Detect which cell encompasses the target text, then output its (X, Y) center coordinate. 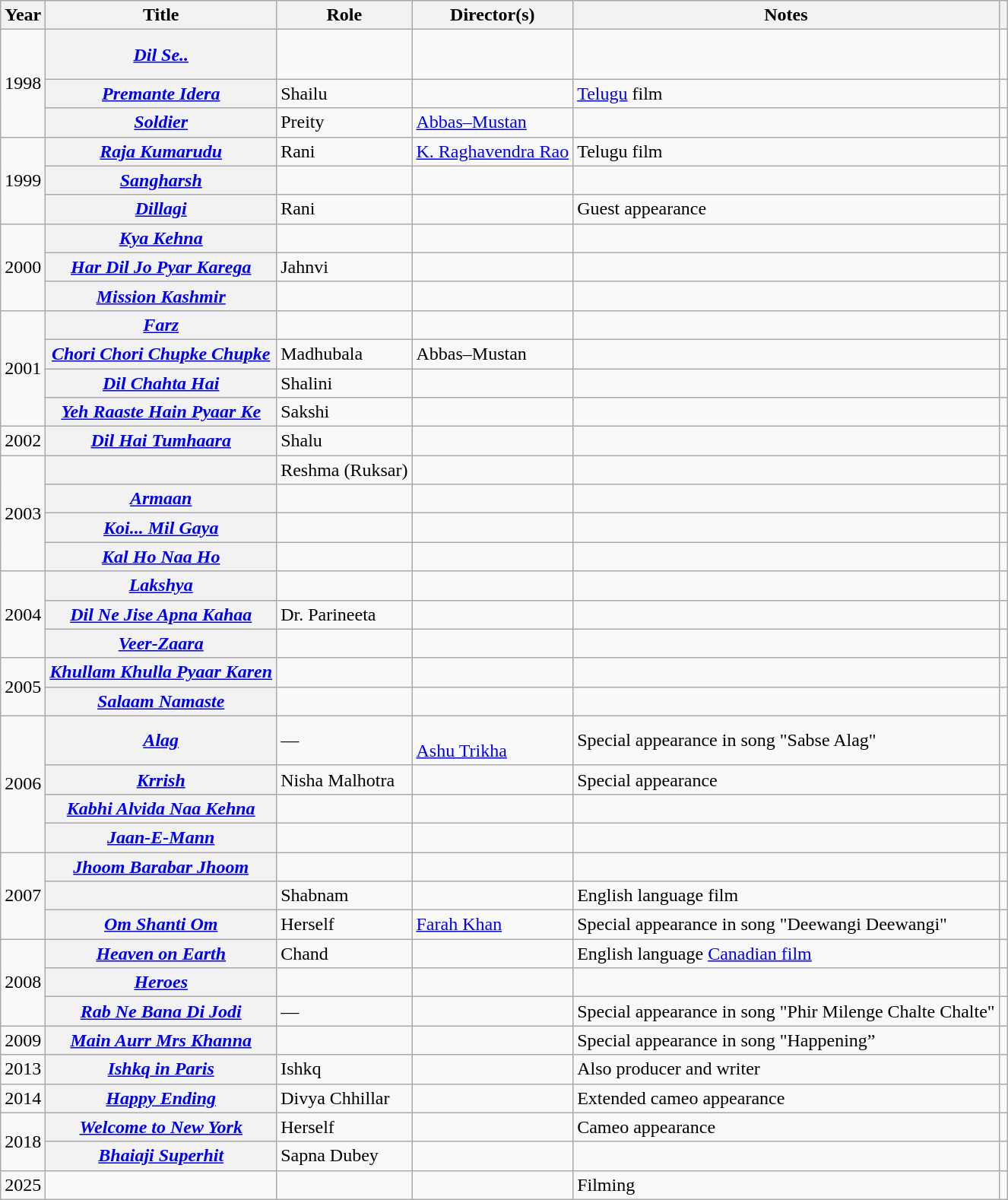
Veer-Zaara (161, 643)
Farah Khan (493, 925)
2007 (23, 895)
Happy Ending (161, 1098)
Ishkq in Paris (161, 1069)
2014 (23, 1098)
Sapna Dubey (344, 1156)
Chori Chori Chupke Chupke (161, 354)
Reshma (Ruksar) (344, 470)
Shalu (344, 441)
2009 (23, 1040)
1999 (23, 180)
Ashu Trikha (493, 741)
Raja Kumarudu (161, 151)
Special appearance in song "Deewangi Deewangi" (786, 925)
Dil Ne Jise Apna Kahaa (161, 614)
Har Dil Jo Pyar Karega (161, 267)
Chand (344, 954)
K. Raghavendra Rao (493, 151)
2018 (23, 1141)
2025 (23, 1185)
Dillagi (161, 209)
Kal Ho Naa Ho (161, 557)
Armaan (161, 499)
Jhoom Barabar Jhoom (161, 866)
Yeh Raaste Hain Pyaar Ke (161, 412)
Kya Kehna (161, 238)
Sakshi (344, 412)
Main Aurr Mrs Khanna (161, 1040)
2004 (23, 614)
Kabhi Alvida Naa Kehna (161, 808)
Heaven on Earth (161, 954)
Special appearance (786, 779)
2005 (23, 687)
2003 (23, 513)
1998 (23, 84)
Sangharsh (161, 180)
Alag (161, 741)
2002 (23, 441)
2000 (23, 267)
English language Canadian film (786, 954)
Lakshya (161, 586)
Cameo appearance (786, 1127)
Krrish (161, 779)
Year (23, 15)
Salaam Namaste (161, 701)
Jaan-E-Mann (161, 837)
Preity (344, 122)
2006 (23, 783)
Mission Kashmir (161, 296)
Dr. Parineeta (344, 614)
Premante Idera (161, 94)
Khullam Khulla Pyaar Karen (161, 672)
Heroes (161, 983)
Filming (786, 1185)
Notes (786, 15)
2013 (23, 1069)
Om Shanti Om (161, 925)
Soldier (161, 122)
Also producer and writer (786, 1069)
Welcome to New York (161, 1127)
Dil Se.. (161, 55)
Koi... Mil Gaya (161, 528)
Special appearance in song "Phir Milenge Chalte Chalte" (786, 1011)
Shailu (344, 94)
Shabnam (344, 896)
Guest appearance (786, 209)
Nisha Malhotra (344, 779)
Special appearance in song "Happening” (786, 1040)
2008 (23, 983)
Madhubala (344, 354)
Dil Chahta Hai (161, 383)
Shalini (344, 383)
Divya Chhillar (344, 1098)
Title (161, 15)
Ishkq (344, 1069)
Bhaiaji Superhit (161, 1156)
Farz (161, 325)
Director(s) (493, 15)
Jahnvi (344, 267)
Rab Ne Bana Di Jodi (161, 1011)
English language film (786, 896)
Role (344, 15)
Dil Hai Tumhaara (161, 441)
Special appearance in song "Sabse Alag" (786, 741)
Extended cameo appearance (786, 1098)
2001 (23, 368)
